Scan for the cell matching the given text and deliver its [X, Y] coordinate at center. 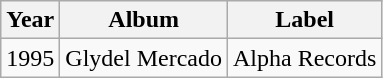
Year [30, 20]
1995 [30, 58]
Glydel Mercado [144, 58]
Alpha Records [304, 58]
Album [144, 20]
Label [304, 20]
